Search for the cell housing the specified text and yield its (x, y) center coordinate. 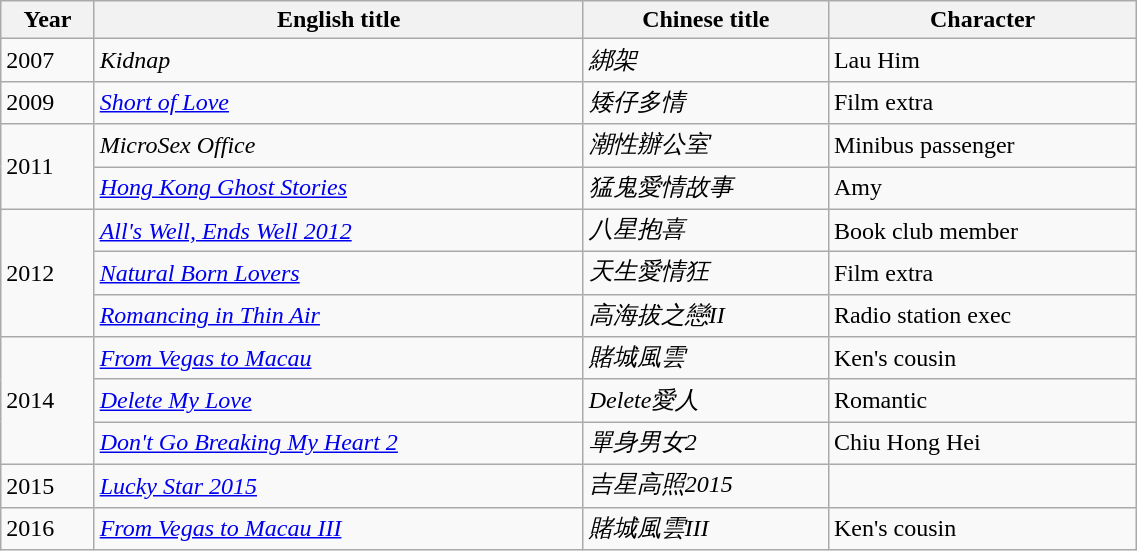
2012 (48, 273)
From Vegas to Macau III (338, 528)
Don't Go Breaking My Heart 2 (338, 444)
吉星高照2015 (706, 486)
Romantic (982, 400)
單身男女2 (706, 444)
Amy (982, 188)
Radio station exec (982, 316)
MicroSex Office (338, 146)
賭城風雲III (706, 528)
2009 (48, 102)
Hong Kong Ghost Stories (338, 188)
All's Well, Ends Well 2012 (338, 230)
Delete My Love (338, 400)
綁架 (706, 60)
Chinese title (706, 20)
2011 (48, 166)
Delete愛人 (706, 400)
2014 (48, 401)
潮性辦公室 (706, 146)
Year (48, 20)
English title (338, 20)
矮仔多情 (706, 102)
天生愛情狂 (706, 274)
高海拔之戀II (706, 316)
Chiu Hong Hei (982, 444)
2016 (48, 528)
Romancing in Thin Air (338, 316)
猛鬼愛情故事 (706, 188)
2007 (48, 60)
Kidnap (338, 60)
Minibus passenger (982, 146)
Book club member (982, 230)
Lau Him (982, 60)
From Vegas to Macau (338, 358)
賭城風雲 (706, 358)
2015 (48, 486)
Character (982, 20)
Short of Love (338, 102)
Lucky Star 2015 (338, 486)
Natural Born Lovers (338, 274)
八星抱喜 (706, 230)
